Capture the cell that displays the provided text and extract its [x, y] central coordinate. 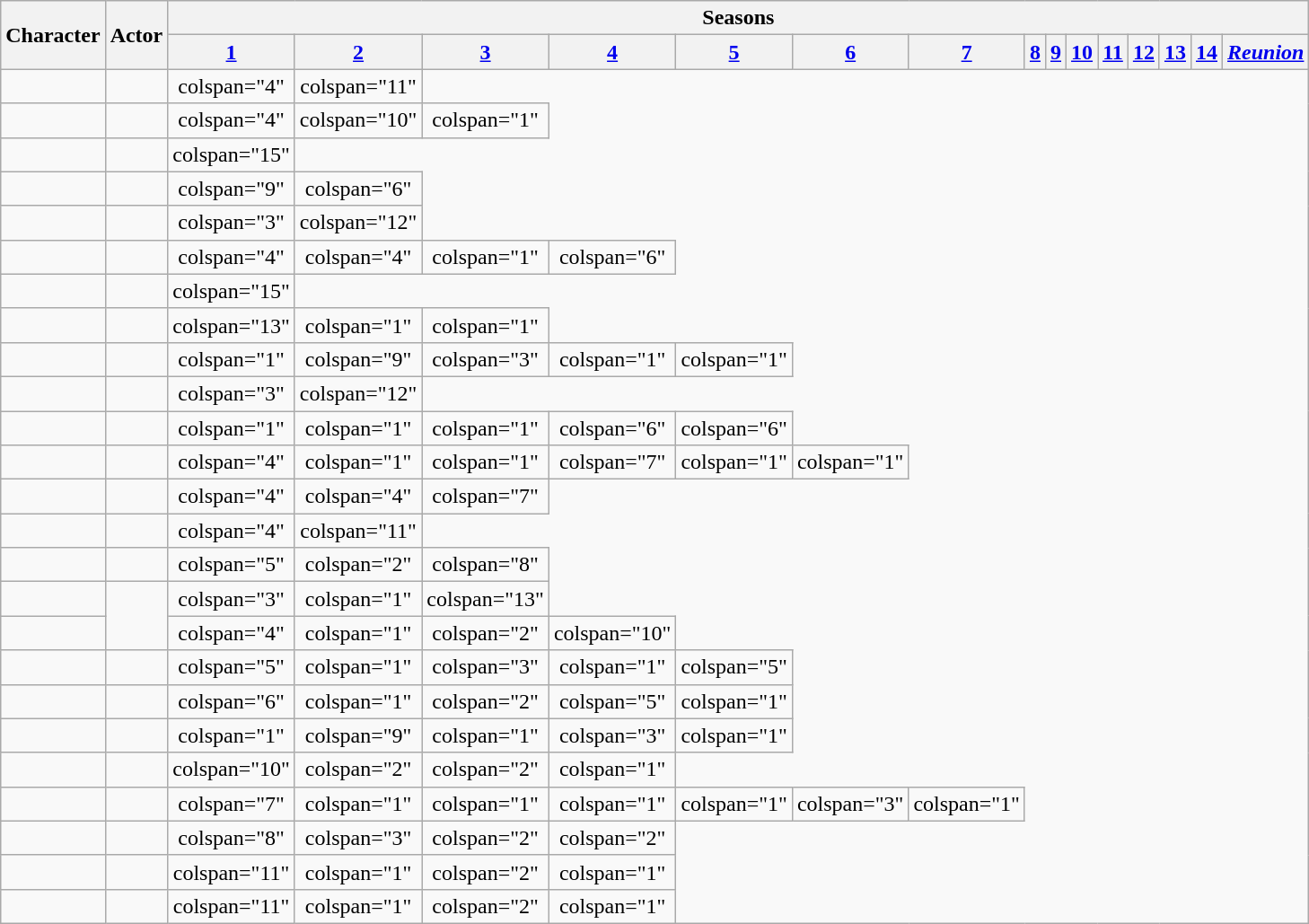
7 [967, 52]
3 [486, 52]
8 [1034, 52]
Seasons [738, 18]
2 [358, 52]
Character [53, 35]
4 [612, 52]
Reunion [1266, 52]
10 [1083, 52]
Actor [136, 35]
6 [850, 52]
1 [232, 52]
13 [1174, 52]
5 [734, 52]
9 [1056, 52]
14 [1207, 52]
11 [1113, 52]
12 [1144, 52]
